For the text-containing cell, return its midpoint in [x, y] coordinate format. 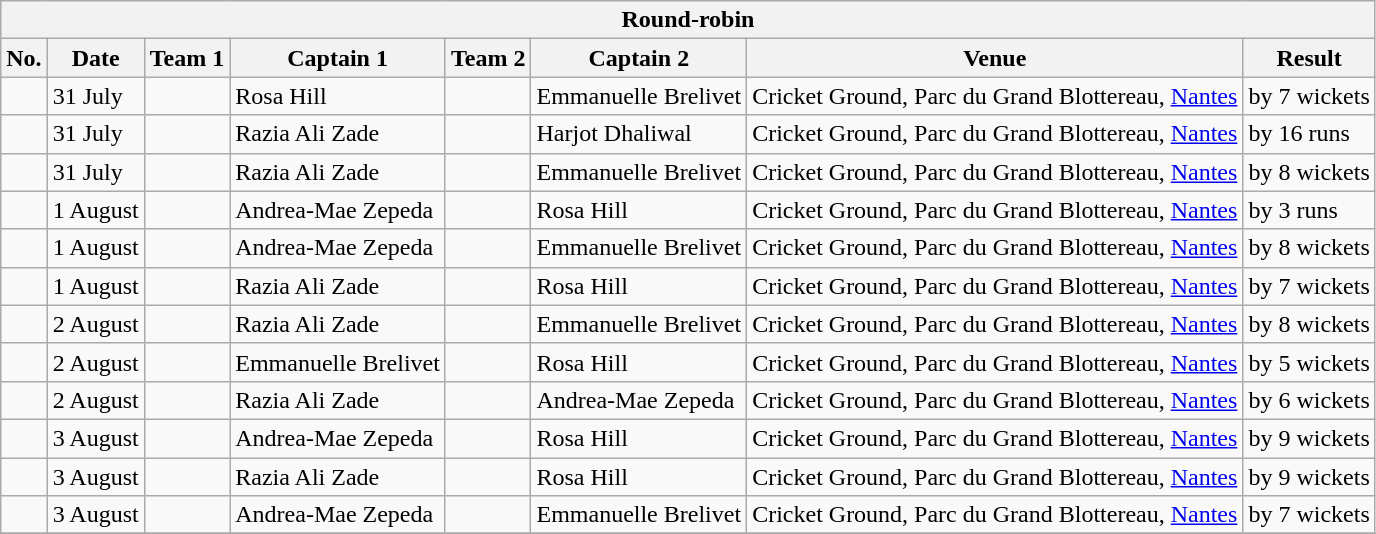
Date [96, 58]
by 5 wickets [1309, 362]
Venue [995, 58]
Result [1309, 58]
Harjot Dhaliwal [639, 134]
No. [24, 58]
Team 2 [488, 58]
Captain 2 [639, 58]
by 16 runs [1309, 134]
by 6 wickets [1309, 400]
Team 1 [187, 58]
Round-robin [688, 20]
Captain 1 [338, 58]
by 3 runs [1309, 210]
